Return the (X, Y) coordinate for the center point of the cell that contains the specified text.  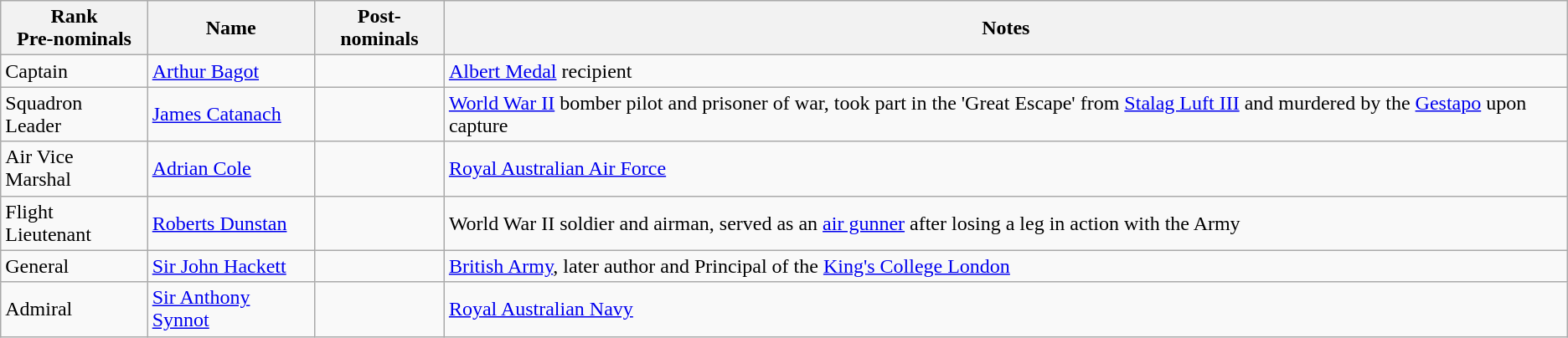
Notes (1005, 28)
Flight Lieutenant (74, 223)
Albert Medal recipient (1005, 71)
Name (231, 28)
Royal Australian Navy (1005, 310)
Arthur Bagot (231, 71)
World War II soldier and airman, served as an air gunner after losing a leg in action with the Army (1005, 223)
Admiral (74, 310)
James Catanach (231, 114)
Adrian Cole (231, 169)
British Army, later author and Principal of the King's College London (1005, 266)
RankPre-nominals (74, 28)
Sir John Hackett (231, 266)
Post-nominals (379, 28)
General (74, 266)
Roberts Dunstan (231, 223)
Air Vice Marshal (74, 169)
World War II bomber pilot and prisoner of war, took part in the 'Great Escape' from Stalag Luft III and murdered by the Gestapo upon capture (1005, 114)
Sir Anthony Synnot (231, 310)
Royal Australian Air Force (1005, 169)
Squadron Leader (74, 114)
Captain (74, 71)
